Pinpoint the cell where the given text exists, returning its (X, Y) midpoint coordinate. 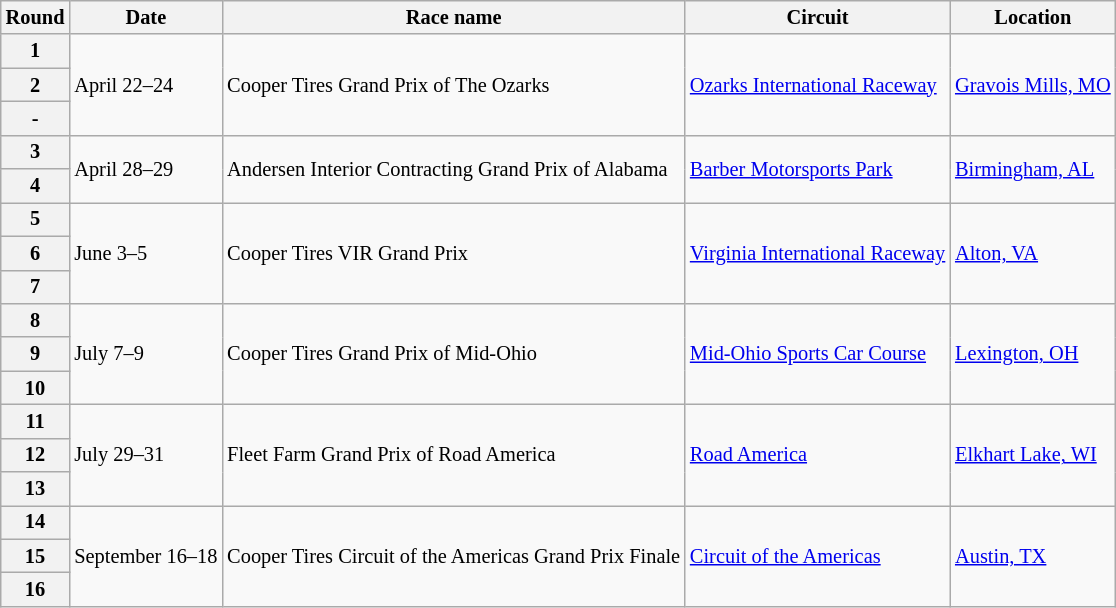
Cooper Tires Grand Prix of Mid-Ohio (454, 354)
April 28–29 (146, 168)
7 (36, 287)
Date (146, 17)
- (36, 118)
10 (36, 388)
13 (36, 489)
July 29–31 (146, 454)
Round (36, 17)
Circuit (818, 17)
Cooper Tires Grand Prix of The Ozarks (454, 84)
16 (36, 589)
September 16–18 (146, 556)
Austin, TX (1032, 556)
June 3–5 (146, 252)
Mid-Ohio Sports Car Course (818, 354)
Alton, VA (1032, 252)
Gravois Mills, MO (1032, 84)
Race name (454, 17)
Birmingham, AL (1032, 168)
Virginia International Raceway (818, 252)
15 (36, 556)
Andersen Interior Contracting Grand Prix of Alabama (454, 168)
Location (1032, 17)
April 22–24 (146, 84)
3 (36, 152)
12 (36, 455)
Cooper Tires Circuit of the Americas Grand Prix Finale (454, 556)
8 (36, 320)
11 (36, 421)
Circuit of the Americas (818, 556)
9 (36, 354)
July 7–9 (146, 354)
Cooper Tires VIR Grand Prix (454, 252)
6 (36, 253)
Ozarks International Raceway (818, 84)
14 (36, 522)
Fleet Farm Grand Prix of Road America (454, 454)
Lexington, OH (1032, 354)
2 (36, 85)
Barber Motorsports Park (818, 168)
Elkhart Lake, WI (1032, 454)
Road America (818, 454)
5 (36, 219)
4 (36, 186)
1 (36, 51)
